Find where the given text appears and provide that cell's center as (x, y) coordinate. 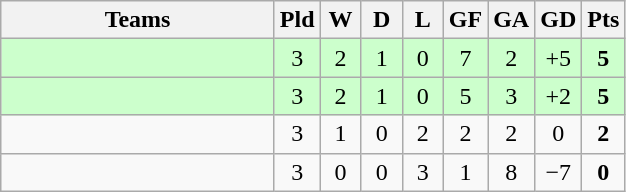
Pts (604, 20)
GA (512, 20)
Teams (138, 20)
+2 (558, 96)
GD (558, 20)
W (340, 20)
GF (465, 20)
Pld (297, 20)
+5 (558, 58)
D (382, 20)
7 (465, 58)
L (422, 20)
8 (512, 172)
−7 (558, 172)
